Output the (X, Y) coordinate of the center of the cell containing the given text.  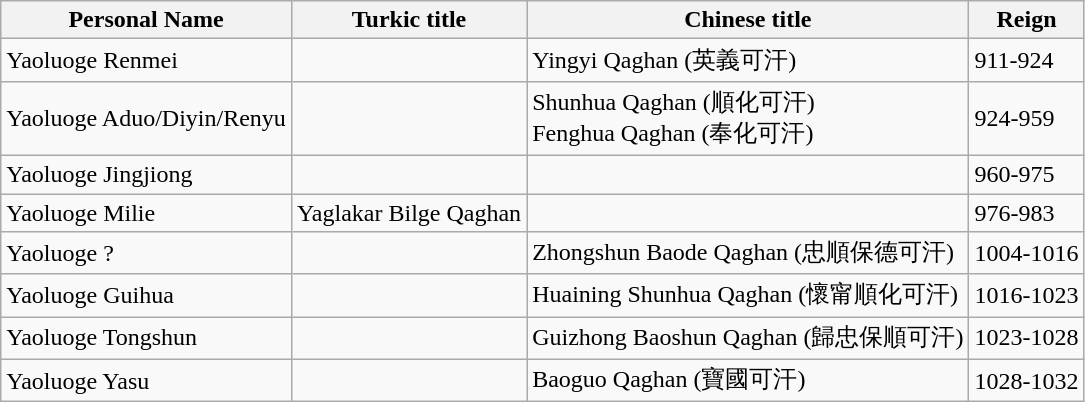
Zhongshun Baode Qaghan (忠順保德可汗) (748, 254)
Shunhua Qaghan (順化可汗)Fenghua Qaghan (奉化可汗) (748, 118)
Reign (1026, 20)
Yaoluoge Jingjiong (146, 174)
1004-1016 (1026, 254)
Chinese title (748, 20)
1016-1023 (1026, 296)
Turkic title (408, 20)
960-975 (1026, 174)
Yaoluoge ? (146, 254)
Yaoluoge Renmei (146, 60)
Yaglakar Bilge Qaghan (408, 213)
Yingyi Qaghan (英義可汗) (748, 60)
Yaoluoge Aduo/Diyin/Renyu (146, 118)
976-983 (1026, 213)
Huaining Shunhua Qaghan (懷甯順化可汗) (748, 296)
1028-1032 (1026, 380)
911-924 (1026, 60)
1023-1028 (1026, 338)
Yaoluoge Milie (146, 213)
Yaoluoge Yasu (146, 380)
Yaoluoge Tongshun (146, 338)
924-959 (1026, 118)
Guizhong Baoshun Qaghan (歸忠保順可汗) (748, 338)
Personal Name (146, 20)
Baoguo Qaghan (寶國可汗) (748, 380)
Yaoluoge Guihua (146, 296)
